Search for the cell housing the specified text and yield its (X, Y) center coordinate. 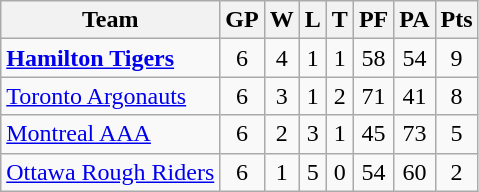
0 (340, 172)
8 (456, 96)
PF (373, 20)
T (340, 20)
4 (282, 58)
45 (373, 134)
58 (373, 58)
Pts (456, 20)
41 (414, 96)
PA (414, 20)
Hamilton Tigers (110, 58)
Toronto Argonauts (110, 96)
W (282, 20)
GP (242, 20)
60 (414, 172)
L (312, 20)
Montreal AAA (110, 134)
Team (110, 20)
71 (373, 96)
Ottawa Rough Riders (110, 172)
9 (456, 58)
73 (414, 134)
